Capture the cell that displays the provided text and extract its (X, Y) central coordinate. 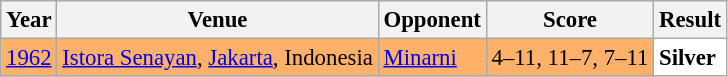
Silver (690, 58)
Minarni (432, 58)
Result (690, 20)
Score (570, 20)
1962 (29, 58)
Istora Senayan, Jakarta, Indonesia (218, 58)
Venue (218, 20)
Year (29, 20)
4–11, 11–7, 7–11 (570, 58)
Opponent (432, 20)
